Capture the cell that displays the provided text and extract its (X, Y) central coordinate. 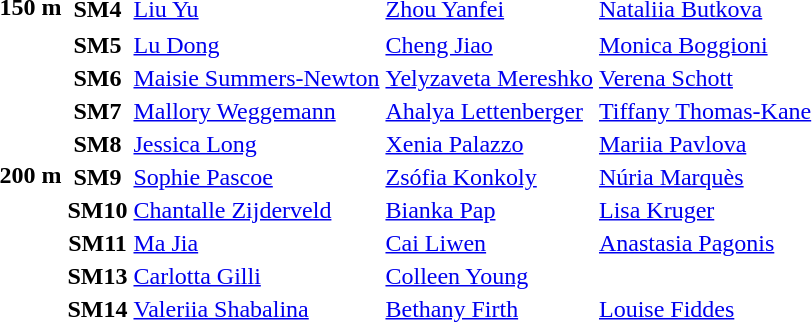
Bianka Pap (490, 210)
Jessica Long (256, 144)
SM9 (98, 177)
Ahalya Lettenberger (490, 111)
Mallory Weggemann (256, 111)
Anastasia Pagonis (704, 243)
SM5 (98, 45)
Yelyzaveta Mereshko (490, 78)
Cheng Jiao (490, 45)
SM11 (98, 243)
Lu Dong (256, 45)
SM10 (98, 210)
SM6 (98, 78)
Chantalle Zijderveld (256, 210)
Colleen Young (490, 276)
SM8 (98, 144)
Ma Jia (256, 243)
Carlotta Gilli (256, 276)
SM13 (98, 276)
Lisa Kruger (704, 210)
SM7 (98, 111)
Verena Schott (704, 78)
Maisie Summers-Newton (256, 78)
Sophie Pascoe (256, 177)
Zsófia Konkoly (490, 177)
Mariia Pavlova (704, 144)
Cai Liwen (490, 243)
Xenia Palazzo (490, 144)
Núria Marquès (704, 177)
Tiffany Thomas-Kane (704, 111)
Monica Boggioni (704, 45)
